Output the [X, Y] coordinate of the center of the cell containing the given text.  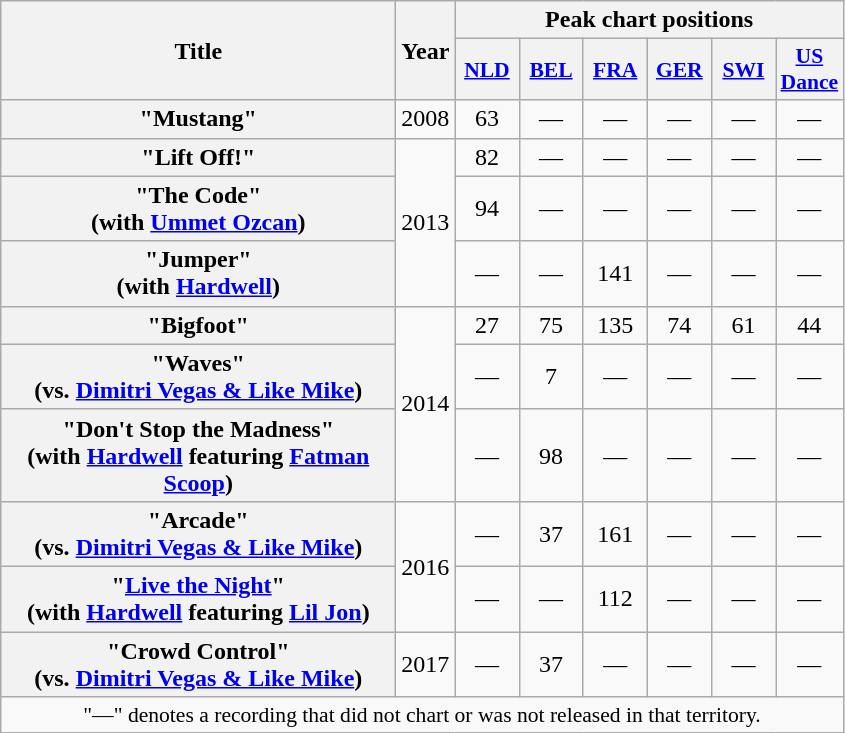
"The Code" (with Ummet Ozcan) [198, 208]
98 [551, 455]
"Jumper" (with Hardwell) [198, 274]
Title [198, 50]
NLD [487, 70]
135 [615, 325]
Peak chart positions [649, 20]
63 [487, 119]
61 [743, 325]
GER [679, 70]
"Bigfoot" [198, 325]
US Dance [810, 70]
"Arcade" (vs. Dimitri Vegas & Like Mike) [198, 534]
"Live the Night" (with Hardwell featuring Lil Jon) [198, 598]
74 [679, 325]
2014 [426, 404]
27 [487, 325]
94 [487, 208]
Year [426, 50]
2017 [426, 664]
FRA [615, 70]
"Lift Off!" [198, 157]
"Don't Stop the Madness" (with Hardwell featuring Fatman Scoop) [198, 455]
7 [551, 376]
112 [615, 598]
"Mustang" [198, 119]
44 [810, 325]
161 [615, 534]
"Crowd Control" (vs. Dimitri Vegas & Like Mike) [198, 664]
"Waves" (vs. Dimitri Vegas & Like Mike) [198, 376]
2013 [426, 222]
"—" denotes a recording that did not chart or was not released in that territory. [422, 715]
75 [551, 325]
SWI [743, 70]
BEL [551, 70]
141 [615, 274]
2016 [426, 566]
82 [487, 157]
2008 [426, 119]
